Find where the given text appears and provide that cell's center as (X, Y) coordinate. 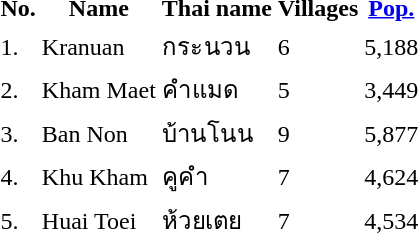
5 (318, 90)
คำแมด (216, 90)
บ้านโนน (216, 133)
Kham Maet (98, 90)
Kranuan (98, 46)
กระนวน (216, 46)
7 (318, 176)
คูคำ (216, 176)
Khu Kham (98, 176)
6 (318, 46)
9 (318, 133)
Ban Non (98, 133)
